Identify which cell holds the provided text, then report its [x, y] central coordinate. 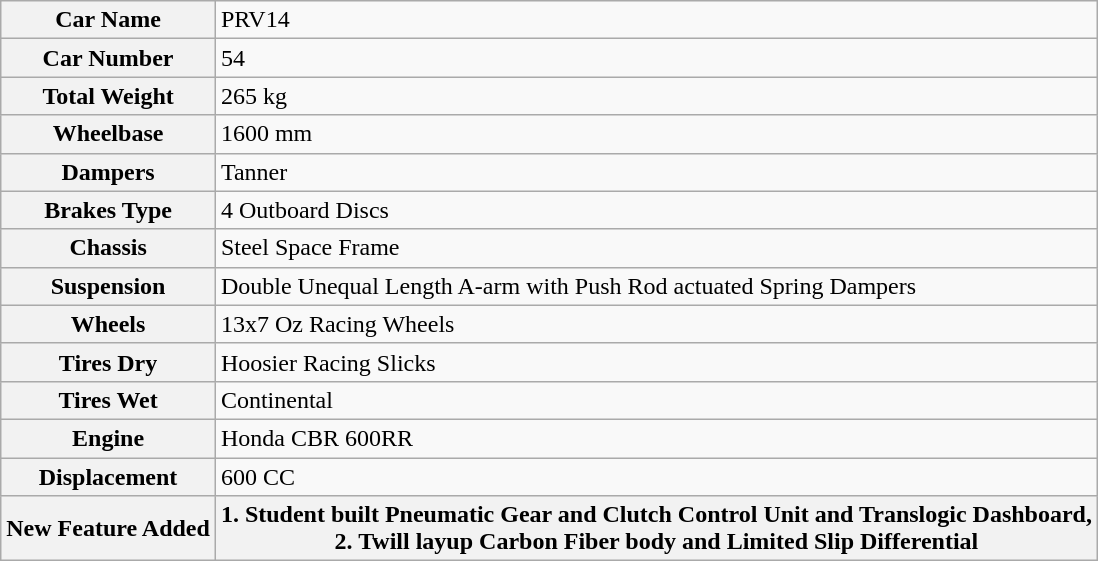
Wheelbase [108, 134]
1600 mm [656, 134]
Car Number [108, 58]
Tires Dry [108, 362]
Continental [656, 400]
Suspension [108, 286]
Double Unequal Length A-arm with Push Rod actuated Spring Dampers [656, 286]
600 CC [656, 477]
Hoosier Racing Slicks [656, 362]
Honda CBR 600RR [656, 438]
Dampers [108, 172]
13x7 Oz Racing Wheels [656, 324]
Engine [108, 438]
54 [656, 58]
PRV14 [656, 20]
1. Student built Pneumatic Gear and Clutch Control Unit and Translogic Dashboard,2. Twill layup Carbon Fiber body and Limited Slip Differential [656, 528]
Steel Space Frame [656, 248]
265 kg [656, 96]
New Feature Added [108, 528]
Total Weight [108, 96]
4 Outboard Discs [656, 210]
Car Name [108, 20]
Tires Wet [108, 400]
Brakes Type [108, 210]
Chassis [108, 248]
Wheels [108, 324]
Tanner [656, 172]
Displacement [108, 477]
